Provide the (x, y) coordinate of the cell's center where the given text is located.  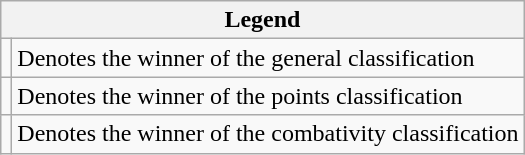
Denotes the winner of the combativity classification (268, 134)
Denotes the winner of the general classification (268, 58)
Legend (262, 20)
Denotes the winner of the points classification (268, 96)
